Find where the given text appears and provide that cell's center as (x, y) coordinate. 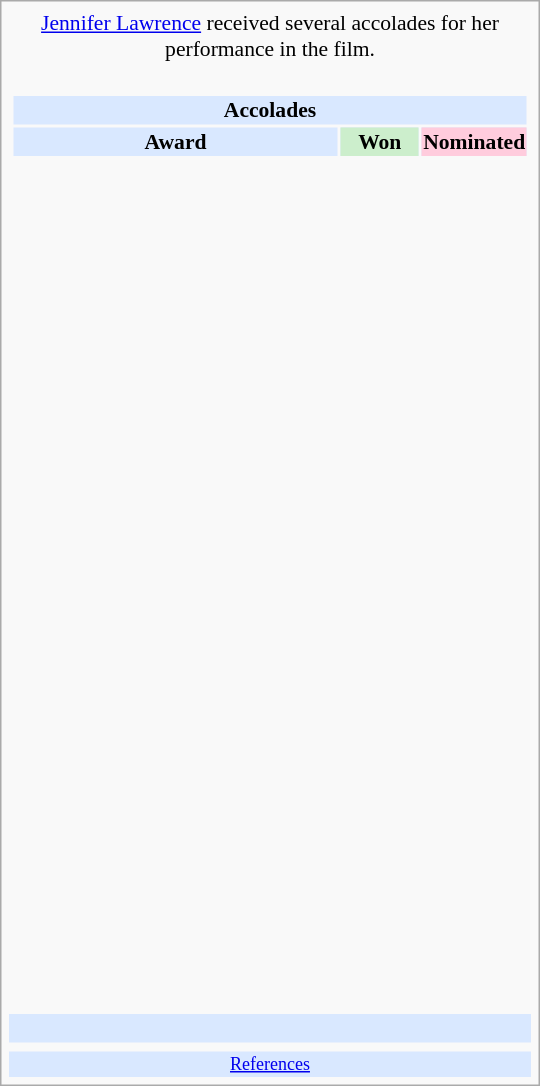
Accolades (270, 110)
Nominated (474, 141)
References (270, 1064)
Won (380, 141)
Accolades Award Won Nominated (270, 538)
Award (175, 141)
Jennifer Lawrence received several accolades for her performance in the film. (270, 36)
